Capture the cell that displays the provided text and extract its (x, y) central coordinate. 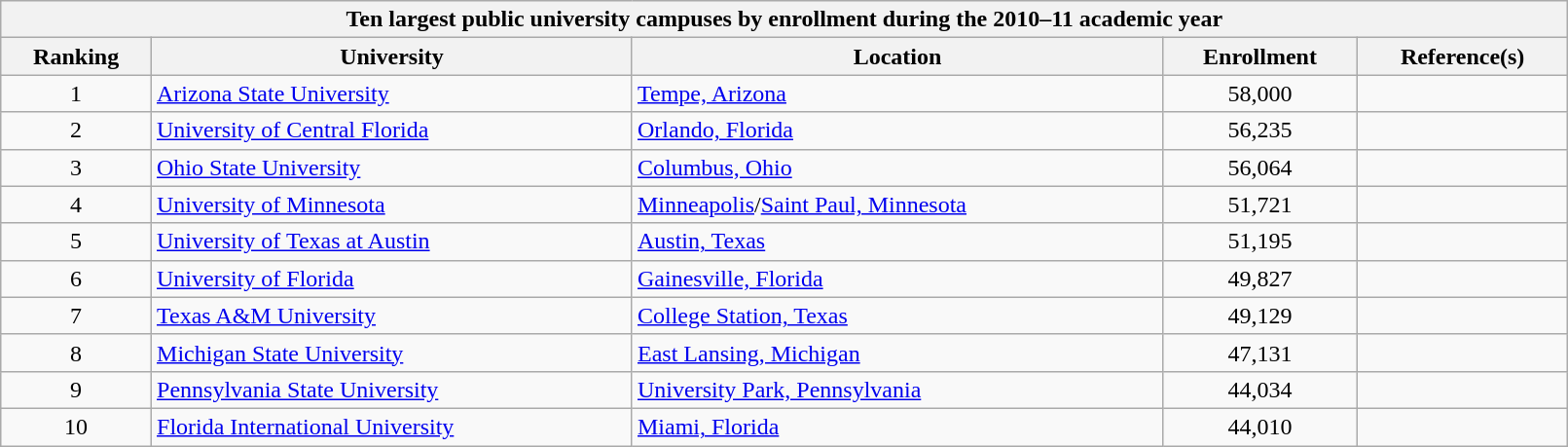
44,034 (1260, 390)
1 (76, 93)
East Lansing, Michigan (897, 353)
Ten largest public university campuses by enrollment during the 2010–11 academic year (784, 19)
8 (76, 353)
Minneapolis/Saint Paul, Minnesota (897, 205)
6 (76, 279)
Florida International University (392, 427)
51,195 (1260, 242)
Ohio State University (392, 168)
Location (897, 56)
56,235 (1260, 130)
4 (76, 205)
Reference(s) (1462, 56)
51,721 (1260, 205)
Ranking (76, 56)
Tempe, Arizona (897, 93)
47,131 (1260, 353)
10 (76, 427)
College Station, Texas (897, 316)
5 (76, 242)
Orlando, Florida (897, 130)
49,129 (1260, 316)
Columbus, Ohio (897, 168)
2 (76, 130)
49,827 (1260, 279)
Austin, Texas (897, 242)
University of Texas at Austin (392, 242)
University of Florida (392, 279)
Texas A&M University (392, 316)
Enrollment (1260, 56)
3 (76, 168)
44,010 (1260, 427)
Miami, Florida (897, 427)
Michigan State University (392, 353)
University (392, 56)
University of Central Florida (392, 130)
Pennsylvania State University (392, 390)
Gainesville, Florida (897, 279)
9 (76, 390)
University of Minnesota (392, 205)
58,000 (1260, 93)
University Park, Pennsylvania (897, 390)
7 (76, 316)
56,064 (1260, 168)
Arizona State University (392, 93)
